Determine the [X, Y] coordinate at the center of the cell enclosing the given text.  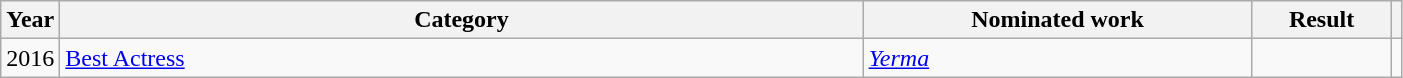
Category [462, 20]
Nominated work [1058, 20]
Result [1322, 20]
Year [30, 20]
2016 [30, 58]
Best Actress [462, 58]
Yerma [1058, 58]
